From the cell containing the given text, extract its center point as [x, y] coordinate. 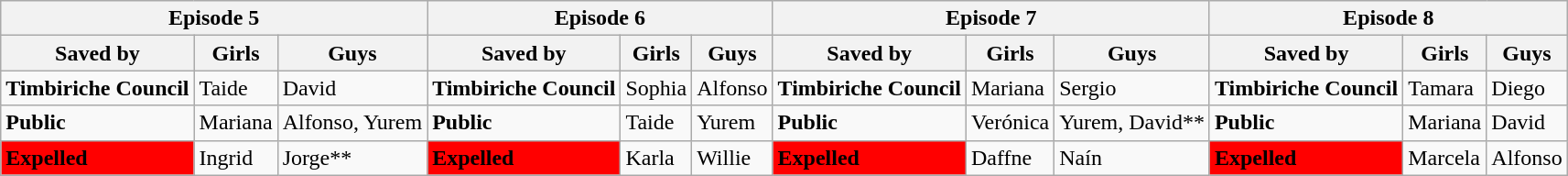
Karla [656, 158]
Willie [732, 158]
Ingrid [236, 158]
Episode 6 [600, 18]
Yurem, David** [1132, 123]
Naín [1132, 158]
Episode 8 [1388, 18]
Yurem [732, 123]
Marcela [1444, 158]
Verónica [1010, 123]
Alfonso, Yurem [352, 123]
Diego [1527, 88]
Episode 7 [990, 18]
Tamara [1444, 88]
Sergio [1132, 88]
Sophia [656, 88]
Daffne [1010, 158]
Jorge** [352, 158]
Episode 5 [214, 18]
